Return the (X, Y) coordinate for the center point of the cell that contains the specified text.  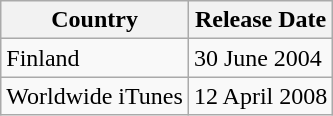
12 April 2008 (260, 96)
Release Date (260, 20)
Finland (95, 58)
Worldwide iTunes (95, 96)
30 June 2004 (260, 58)
Country (95, 20)
